Capture the cell that displays the provided text and extract its (x, y) central coordinate. 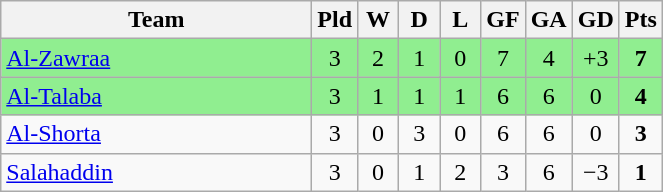
Salahaddin (156, 172)
Al-Zawraa (156, 58)
GD (596, 20)
L (460, 20)
GF (503, 20)
Pld (335, 20)
Al-Talaba (156, 96)
W (378, 20)
Pts (640, 20)
−3 (596, 172)
Al-Shorta (156, 134)
GA (548, 20)
D (420, 20)
Team (156, 20)
+3 (596, 58)
